Output the [x, y] coordinate of the center of the cell containing the given text.  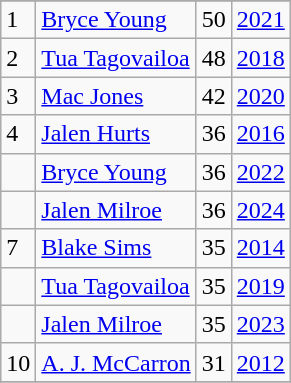
2018 [260, 58]
3 [18, 96]
1 [18, 20]
4 [18, 134]
Blake Sims [116, 248]
2020 [260, 96]
31 [214, 362]
2016 [260, 134]
Jalen Hurts [116, 134]
48 [214, 58]
2 [18, 58]
2022 [260, 172]
2021 [260, 20]
2023 [260, 324]
2014 [260, 248]
2024 [260, 210]
7 [18, 248]
2019 [260, 286]
A. J. McCarron [116, 362]
50 [214, 20]
2012 [260, 362]
Mac Jones [116, 96]
42 [214, 96]
10 [18, 362]
